Identify which cell holds the provided text, then report its [X, Y] central coordinate. 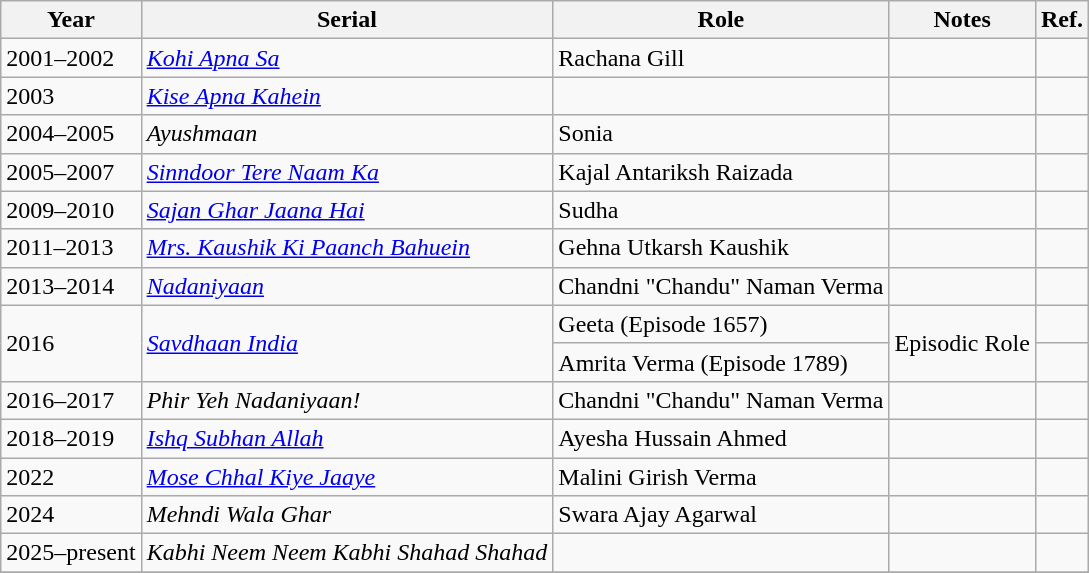
Sinndoor Tere Naam Ka [347, 172]
Geeta (Episode 1657) [721, 324]
Sajan Ghar Jaana Hai [347, 210]
Gehna Utkarsh Kaushik [721, 248]
Kabhi Neem Neem Kabhi Shahad Shahad [347, 553]
Kajal Antariksh Raizada [721, 172]
Ref. [1062, 20]
Sudha [721, 210]
2004–2005 [71, 134]
2001–2002 [71, 58]
Role [721, 20]
Mehndi Wala Ghar [347, 515]
2024 [71, 515]
Ayesha Hussain Ahmed [721, 438]
2018–2019 [71, 438]
2005–2007 [71, 172]
Serial [347, 20]
Kise Apna Kahein [347, 96]
2016 [71, 343]
2025–present [71, 553]
Notes [962, 20]
2003 [71, 96]
2016–2017 [71, 400]
Sonia [721, 134]
2013–2014 [71, 286]
Year [71, 20]
Ayushmaan [347, 134]
2009–2010 [71, 210]
Nadaniyaan [347, 286]
Savdhaan India [347, 343]
2011–2013 [71, 248]
Amrita Verma (Episode 1789) [721, 362]
Mrs. Kaushik Ki Paanch Bahuein [347, 248]
Malini Girish Verma [721, 477]
Mose Chhal Kiye Jaaye [347, 477]
Kohi Apna Sa [347, 58]
2022 [71, 477]
Phir Yeh Nadaniyaan! [347, 400]
Episodic Role [962, 343]
Swara Ajay Agarwal [721, 515]
Ishq Subhan Allah [347, 438]
Rachana Gill [721, 58]
